Pinpoint the cell where the given text exists, returning its (X, Y) midpoint coordinate. 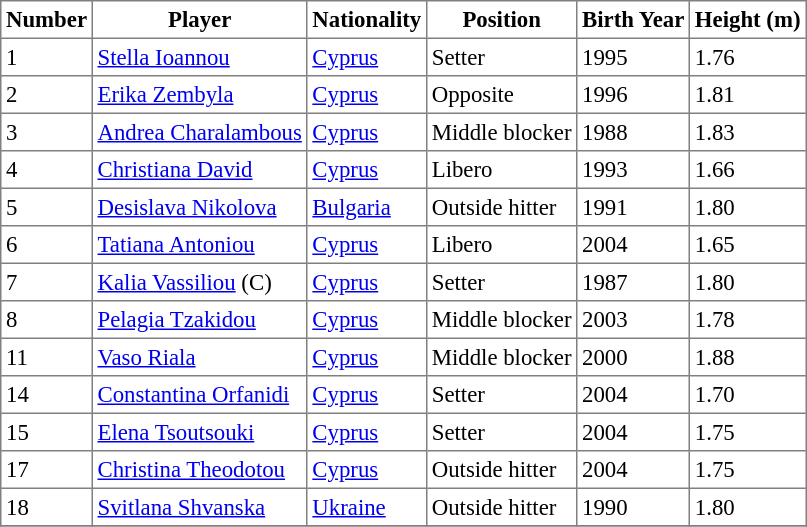
Nationality (366, 20)
Kalia Vassiliou (C) (200, 282)
Constantina Orfanidi (200, 395)
Player (200, 20)
1.88 (748, 357)
18 (47, 507)
1990 (634, 507)
7 (47, 282)
1987 (634, 282)
Svitlana Shvanska (200, 507)
Tatiana Antoniou (200, 245)
Christiana David (200, 170)
2 (47, 95)
5 (47, 207)
Stella Ioannou (200, 57)
Andrea Charalambous (200, 132)
1991 (634, 207)
15 (47, 432)
1.81 (748, 95)
Position (501, 20)
Pelagia Tzakidou (200, 320)
2000 (634, 357)
1 (47, 57)
1995 (634, 57)
Height (m) (748, 20)
Elena Tsoutsouki (200, 432)
Desislava Nikolova (200, 207)
Bulgaria (366, 207)
17 (47, 470)
2003 (634, 320)
3 (47, 132)
Ukraine (366, 507)
1.83 (748, 132)
1.76 (748, 57)
4 (47, 170)
1.66 (748, 170)
1.70 (748, 395)
1.78 (748, 320)
1988 (634, 132)
Erika Zembyla (200, 95)
14 (47, 395)
1.65 (748, 245)
Christina Theodotou (200, 470)
Birth Year (634, 20)
Opposite (501, 95)
8 (47, 320)
6 (47, 245)
1993 (634, 170)
Number (47, 20)
Vaso Riala (200, 357)
11 (47, 357)
1996 (634, 95)
